Detect which cell encompasses the target text, then output its [x, y] center coordinate. 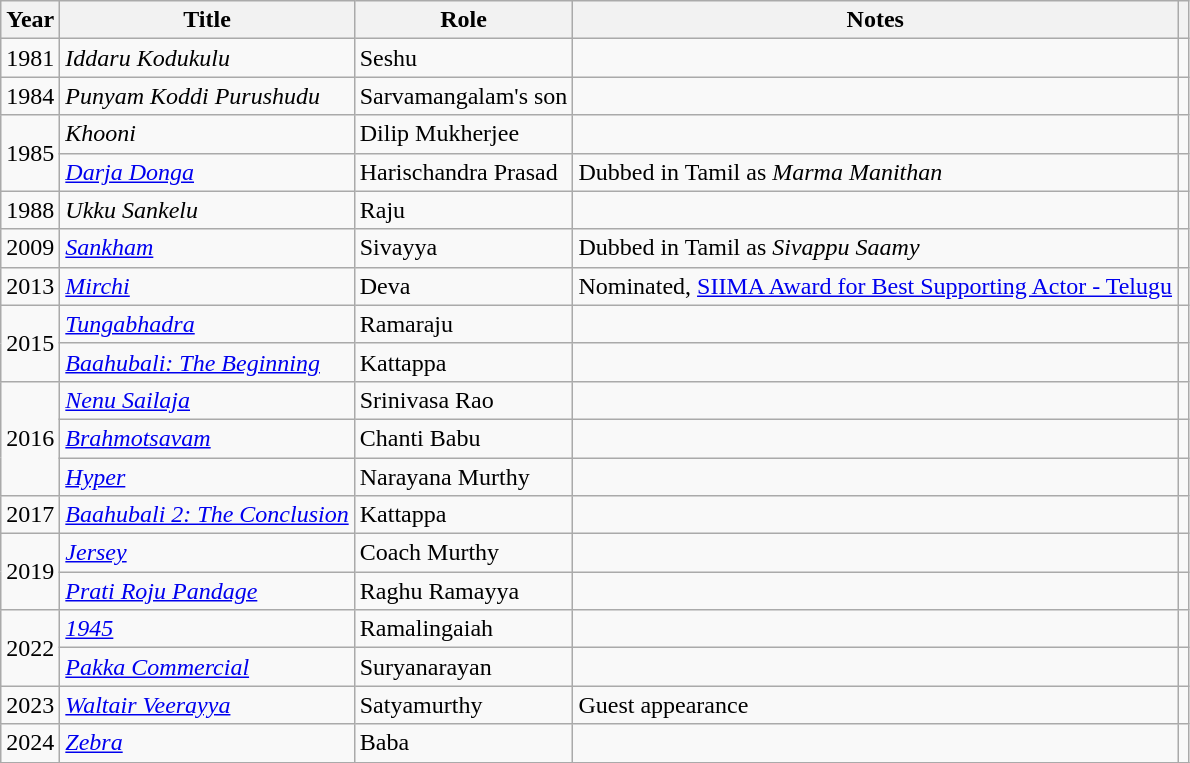
Dilip Mukherjee [464, 134]
2015 [30, 343]
Ramalingaiah [464, 629]
Satyamurthy [464, 705]
Khooni [207, 134]
Waltair Veerayya [207, 705]
Jersey [207, 553]
Darja Donga [207, 172]
2009 [30, 248]
2017 [30, 515]
Baahubali 2: The Conclusion [207, 515]
Sankham [207, 248]
Role [464, 20]
2024 [30, 743]
2023 [30, 705]
Coach Murthy [464, 553]
Year [30, 20]
1985 [30, 153]
Brahmotsavam [207, 438]
Raju [464, 210]
2019 [30, 572]
Suryanarayan [464, 667]
Chanti Babu [464, 438]
2013 [30, 286]
1981 [30, 58]
Ramaraju [464, 324]
2016 [30, 438]
1945 [207, 629]
Dubbed in Tamil as Marma Manithan [876, 172]
Nenu Sailaja [207, 400]
Seshu [464, 58]
Sarvamangalam's son [464, 96]
Deva [464, 286]
Harischandra Prasad [464, 172]
1984 [30, 96]
Srinivasa Rao [464, 400]
Hyper [207, 477]
Title [207, 20]
Baba [464, 743]
Ukku Sankelu [207, 210]
Narayana Murthy [464, 477]
Dubbed in Tamil as Sivappu Saamy [876, 248]
Zebra [207, 743]
Pakka Commercial [207, 667]
Punyam Koddi Purushudu [207, 96]
Baahubali: The Beginning [207, 362]
Mirchi [207, 286]
Raghu Ramayya [464, 591]
2022 [30, 648]
1988 [30, 210]
Guest appearance [876, 705]
Notes [876, 20]
Iddaru Kodukulu [207, 58]
Prati Roju Pandage [207, 591]
Nominated, SIIMA Award for Best Supporting Actor - Telugu [876, 286]
Sivayya [464, 248]
Tungabhadra [207, 324]
